Output the [X, Y] coordinate of the center of the cell containing the given text.  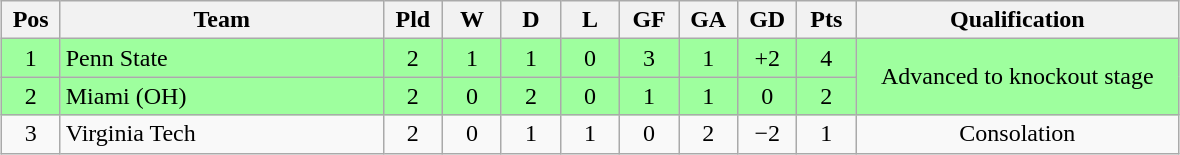
Pts [826, 20]
GA [708, 20]
Advanced to knockout stage [1018, 77]
GF [650, 20]
Pld [412, 20]
Penn State [222, 58]
D [530, 20]
Virginia Tech [222, 134]
W [472, 20]
Team [222, 20]
+2 [768, 58]
Qualification [1018, 20]
Consolation [1018, 134]
Miami (OH) [222, 96]
Pos [30, 20]
−2 [768, 134]
L [590, 20]
4 [826, 58]
GD [768, 20]
